Provide the [X, Y] coordinate of the cell's center where the given text is located.  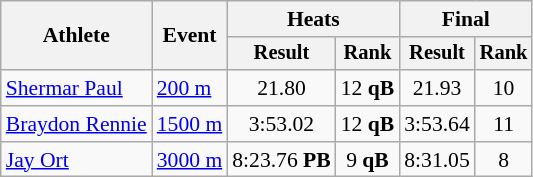
Braydon Rennie [76, 124]
11 [504, 124]
3:53.64 [436, 124]
Heats [313, 19]
3:53.02 [281, 124]
1500 m [190, 124]
Final [466, 19]
Shermar Paul [76, 88]
200 m [190, 88]
Athlete [76, 36]
Event [190, 36]
21.80 [281, 88]
10 [504, 88]
21.93 [436, 88]
